Return (x, y) of the center of cell containing provided text 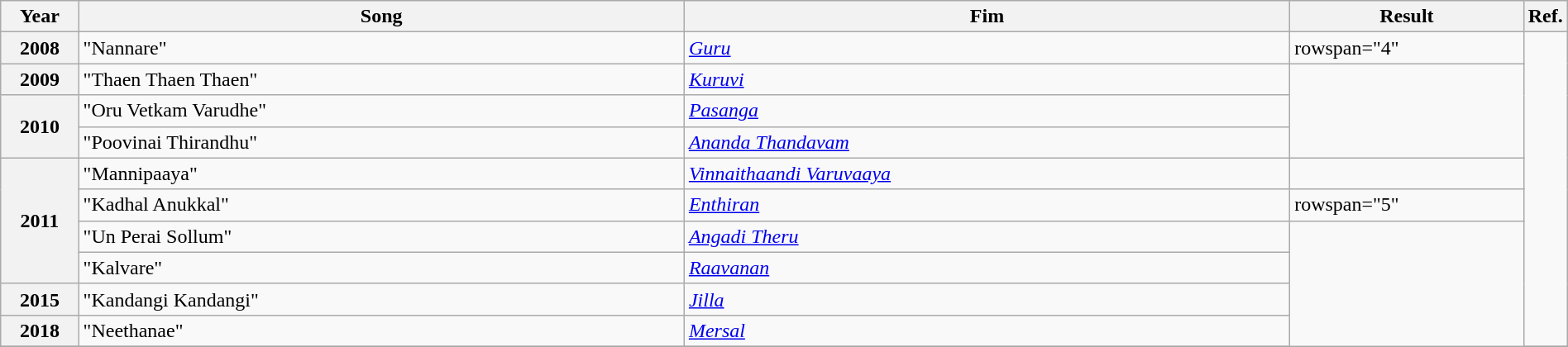
"Poovinai Thirandhu" (381, 142)
2011 (40, 221)
"Oru Vetkam Varudhe" (381, 111)
Vinnaithaandi Varuvaaya (987, 173)
2009 (40, 79)
"Un Perai Sollum" (381, 236)
Guru (987, 48)
"Nannare" (381, 48)
"Kadhal Anukkal" (381, 205)
2018 (40, 330)
rowspan="4" (1408, 48)
rowspan="5" (1408, 205)
"Kandangi Kandangi" (381, 299)
2008 (40, 48)
Year (40, 17)
Pasanga (987, 111)
Ananda Thandavam (987, 142)
"Thaen Thaen Thaen" (381, 79)
Enthiran (987, 205)
Ref. (1545, 17)
"Mannipaaya" (381, 173)
Jilla (987, 299)
Raavanan (987, 268)
2015 (40, 299)
Angadi Theru (987, 236)
2010 (40, 126)
"Neethanae" (381, 330)
Mersal (987, 330)
"Kalvare" (381, 268)
Fim (987, 17)
Song (381, 17)
Result (1408, 17)
Kuruvi (987, 79)
